Return (X, Y) of the center of cell containing provided text 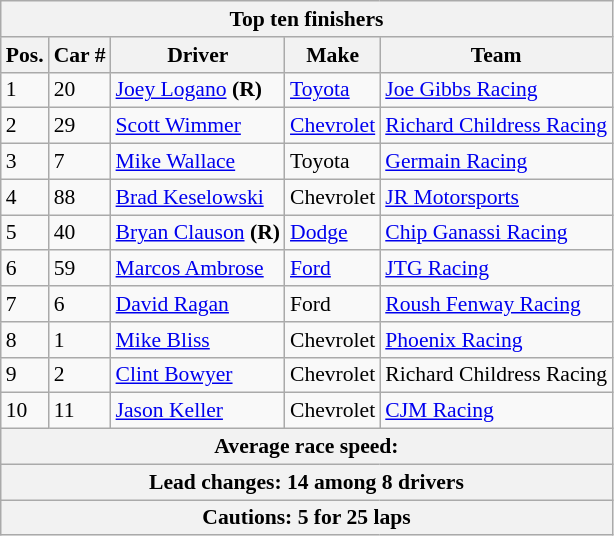
Bryan Clauson (R) (198, 233)
88 (80, 197)
Mike Bliss (198, 340)
59 (80, 269)
David Ragan (198, 304)
Scott Wimmer (198, 126)
Brad Keselowski (198, 197)
JR Motorsports (496, 197)
Joe Gibbs Racing (496, 90)
Car # (80, 55)
Driver (198, 55)
Top ten finishers (306, 19)
Mike Wallace (198, 162)
CJM Racing (496, 411)
Lead changes: 14 among 8 drivers (306, 482)
Average race speed: (306, 447)
4 (25, 197)
Make (332, 55)
Dodge (332, 233)
Cautions: 5 for 25 laps (306, 518)
Phoenix Racing (496, 340)
20 (80, 90)
9 (25, 375)
3 (25, 162)
40 (80, 233)
Joey Logano (R) (198, 90)
JTG Racing (496, 269)
Roush Fenway Racing (496, 304)
11 (80, 411)
Jason Keller (198, 411)
Chip Ganassi Racing (496, 233)
10 (25, 411)
8 (25, 340)
Marcos Ambrose (198, 269)
5 (25, 233)
29 (80, 126)
Clint Bowyer (198, 375)
Team (496, 55)
Pos. (25, 55)
Germain Racing (496, 162)
